Locate the cell with the specified text and output its [X, Y] center coordinate. 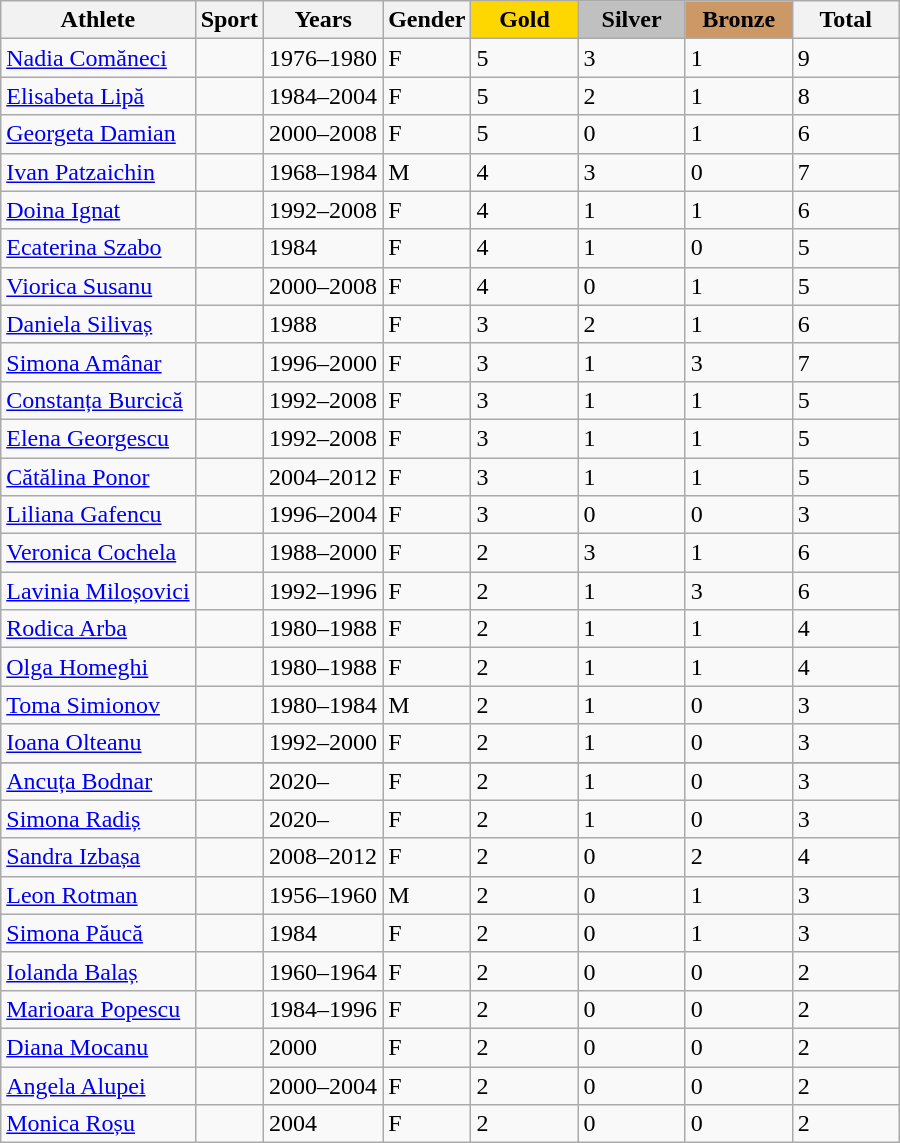
Angela Alupei [98, 1085]
2004 [324, 1124]
1996–2004 [324, 515]
Monica Roșu [98, 1124]
1976–1980 [324, 58]
Leon Rotman [98, 895]
Doina Ignat [98, 210]
Silver [632, 20]
Toma Simionov [98, 705]
8 [846, 96]
Diana Mocanu [98, 1047]
Years [324, 20]
2000–2004 [324, 1085]
Georgeta Damian [98, 134]
Lavinia Miloșovici [98, 591]
Gold [524, 20]
Constanța Burcică [98, 400]
Ioana Olteanu [98, 743]
Sport [229, 20]
Ancuța Bodnar [98, 781]
Sandra Izbașa [98, 857]
Ivan Patzaichin [98, 172]
Rodica Arba [98, 629]
1984–1996 [324, 1009]
1968–1984 [324, 172]
Olga Homeghi [98, 667]
9 [846, 58]
Gender [427, 20]
1956–1960 [324, 895]
2008–2012 [324, 857]
Simona Radiș [98, 819]
1992–1996 [324, 591]
1988–2000 [324, 553]
2004–2012 [324, 477]
Total [846, 20]
Nadia Comăneci [98, 58]
Iolanda Balaș [98, 971]
1988 [324, 324]
Viorica Susanu [98, 286]
Veronica Cochela [98, 553]
Liliana Gafencu [98, 515]
2000 [324, 1047]
1984–2004 [324, 96]
1960–1964 [324, 971]
1992–2000 [324, 743]
Daniela Silivaș [98, 324]
1996–2000 [324, 362]
Bronze [738, 20]
1980–1984 [324, 705]
Cătălina Ponor [98, 477]
Elena Georgescu [98, 438]
Simona Amânar [98, 362]
Ecaterina Szabo [98, 248]
Marioara Popescu [98, 1009]
Athlete [98, 20]
Simona Păucă [98, 933]
Elisabeta Lipă [98, 96]
